Determine the [X, Y] coordinate at the center of the cell enclosing the given text.  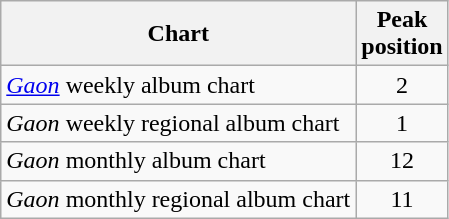
Peakposition [402, 34]
Gaon monthly album chart [178, 161]
11 [402, 199]
1 [402, 123]
Gaon monthly regional album chart [178, 199]
Chart [178, 34]
Gaon weekly album chart [178, 85]
Gaon weekly regional album chart [178, 123]
2 [402, 85]
12 [402, 161]
